Return the [X, Y] coordinate for the center point of the cell that contains the specified text.  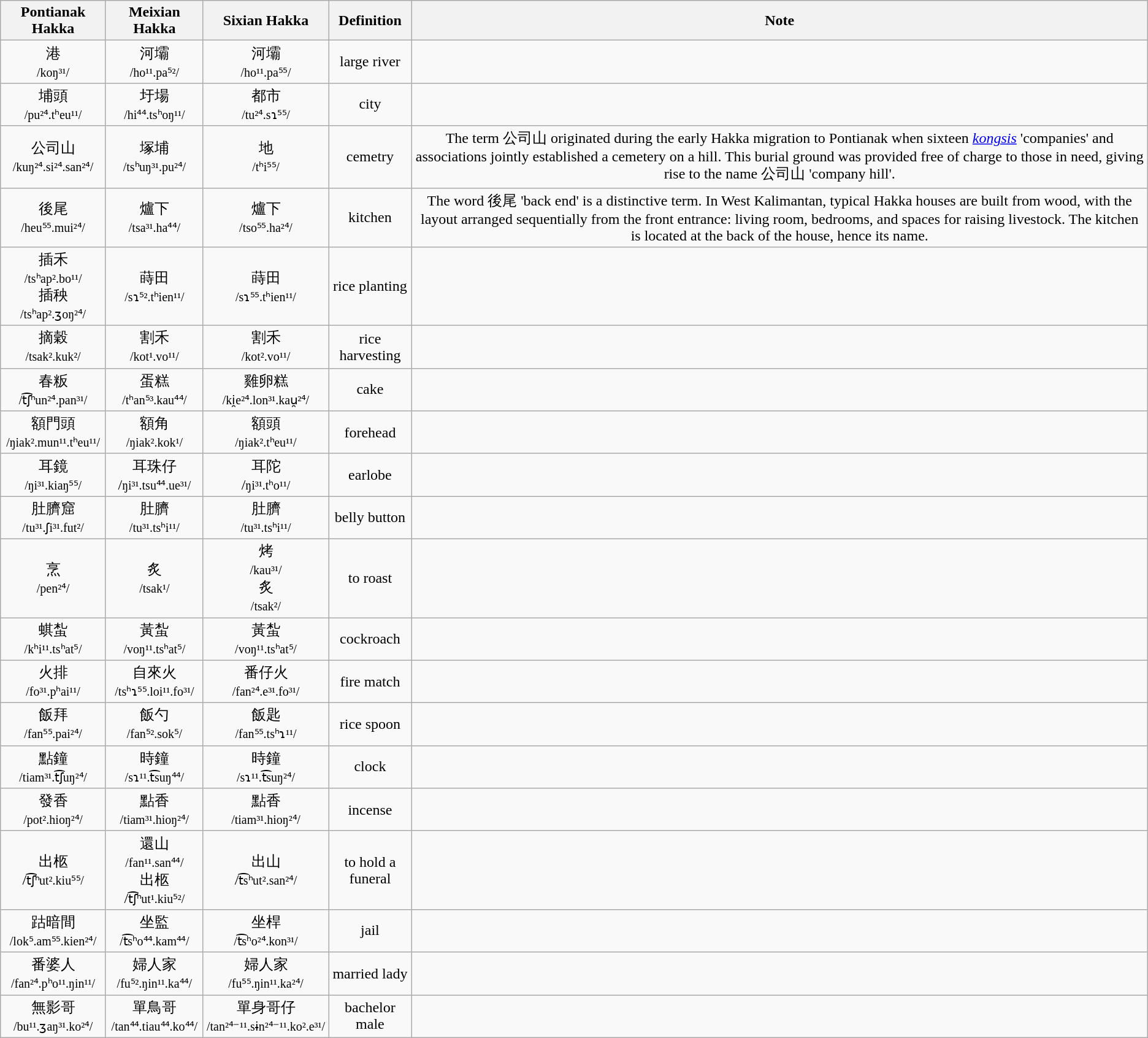
自來火/tsʰɿ⁵⁵.loi¹¹.fo³¹/ [155, 682]
cake [370, 390]
飯拜/fan⁵⁵.pai²⁴/ [53, 725]
cemetry [370, 157]
雞卵糕/ki̯e²⁴.lon³¹.kau̯²⁴/ [266, 390]
Meixian Hakka [155, 21]
額角/ŋiak².kok¹/ [155, 433]
割禾/kot².vo¹¹/ [266, 347]
出柩/t͡ʃʰut².kiu⁵⁵/ [53, 870]
rice spoon [370, 725]
坐監/t͡sʰo⁴⁴.kam⁴⁴/ [155, 931]
番仔火/fan²⁴.e³¹.fo³¹/ [266, 682]
地/tʰi⁵⁵/ [266, 157]
cockroach [370, 639]
city [370, 104]
婦人家/fu⁵⁵.ŋin¹¹.ka²⁴/ [266, 974]
rice planting [370, 286]
發香/pot².hioŋ²⁴/ [53, 810]
割禾/kot¹.vo¹¹/ [155, 347]
爐下/tsa³¹.ha⁴⁴/ [155, 217]
kitchen [370, 217]
蛋糕/tʰan⁵³.kau⁴⁴/ [155, 390]
烹/pen²⁴/ [53, 578]
Sixian Hakka [266, 21]
clock [370, 767]
bachelor male [370, 1017]
飯匙/fan⁵⁵.tsʰɿ¹¹/ [266, 725]
belly button [370, 518]
跍暗間/lok⁵.am⁵⁵.kien²⁴/ [53, 931]
塚埔/tsʰuŋ³¹.pu²⁴/ [155, 157]
Note [779, 21]
蒔田/sɿ⁵⁵.tʰien¹¹/ [266, 286]
飯勺/fan⁵².sok⁵/ [155, 725]
肚臍窟/tu³¹.ʃi³¹.fut²/ [53, 518]
蒔田/sɿ⁵².tʰien¹¹/ [155, 286]
炙/tsak¹/ [155, 578]
婦人家/fu⁵².ŋin¹¹.ka⁴⁴/ [155, 974]
蜞蚻/kʰi¹¹.tsʰat⁵/ [53, 639]
插禾/tsʰap².bo¹¹/插秧/tsʰap².ʒoŋ²⁴/ [53, 286]
時鐘/sɿ¹¹.t͡suŋ²⁴/ [266, 767]
還山/fan¹¹.san⁴⁴/出柩/t͡ʃʰut¹.kiu⁵²/ [155, 870]
烤/kau³¹/炙/tsak²/ [266, 578]
額頭/ŋiak².tʰeu¹¹/ [266, 433]
點鐘/tiam³¹.t͡ʃuŋ²⁴/ [53, 767]
時鐘/sɿ¹¹.t͡suŋ⁴⁴/ [155, 767]
後尾/heu⁵⁵.mui²⁴/ [53, 217]
耳珠仔/ŋi³¹.tsu⁴⁴.ue³¹/ [155, 475]
圩場/hi⁴⁴.tsʰoŋ¹¹/ [155, 104]
jail [370, 931]
forehead [370, 433]
fire match [370, 682]
耳鏡/ŋi³¹.kiaŋ⁵⁵/ [53, 475]
Definition [370, 21]
incense [370, 810]
河壩/ho¹¹.pa⁵²/ [155, 62]
耳陀/ŋi³¹.tʰo¹¹/ [266, 475]
出山/t͡sʰut².san²⁴/ [266, 870]
爐下/tso⁵⁵.ha²⁴/ [266, 217]
火排/fo³¹.pʰai¹¹/ [53, 682]
都市/tu²⁴.sɿ⁵⁵/ [266, 104]
單鳥哥/tan⁴⁴.tiau⁴⁴.ko⁴⁴/ [155, 1017]
港/koŋ³¹/ [53, 62]
to hold a funeral [370, 870]
額門頭/ŋiak².mun¹¹.tʰeu¹¹/ [53, 433]
埔頭/pu²⁴.tʰeu¹¹/ [53, 104]
公司山/kuŋ²⁴.si²⁴.san²⁴/ [53, 157]
坐桿/t͡sʰo²⁴.kon³¹/ [266, 931]
番婆人/fan²⁴.pʰo¹¹.ŋin¹¹/ [53, 974]
摘穀/tsak².kuk²/ [53, 347]
Pontianak Hakka [53, 21]
married lady [370, 974]
rice harvesting [370, 347]
無影哥/bu¹¹.ʒaŋ³¹.ko²⁴/ [53, 1017]
單身哥仔/tan²⁴⁻¹¹.sɨn²⁴⁻¹¹.ko².e³¹/ [266, 1017]
to roast [370, 578]
春粄/t͡ʃʰun²⁴.pan³¹/ [53, 390]
large river [370, 62]
earlobe [370, 475]
河壩/ho¹¹.pa⁵⁵/ [266, 62]
